Extract the (X, Y) coordinate from the center of the cell holding the provided text.  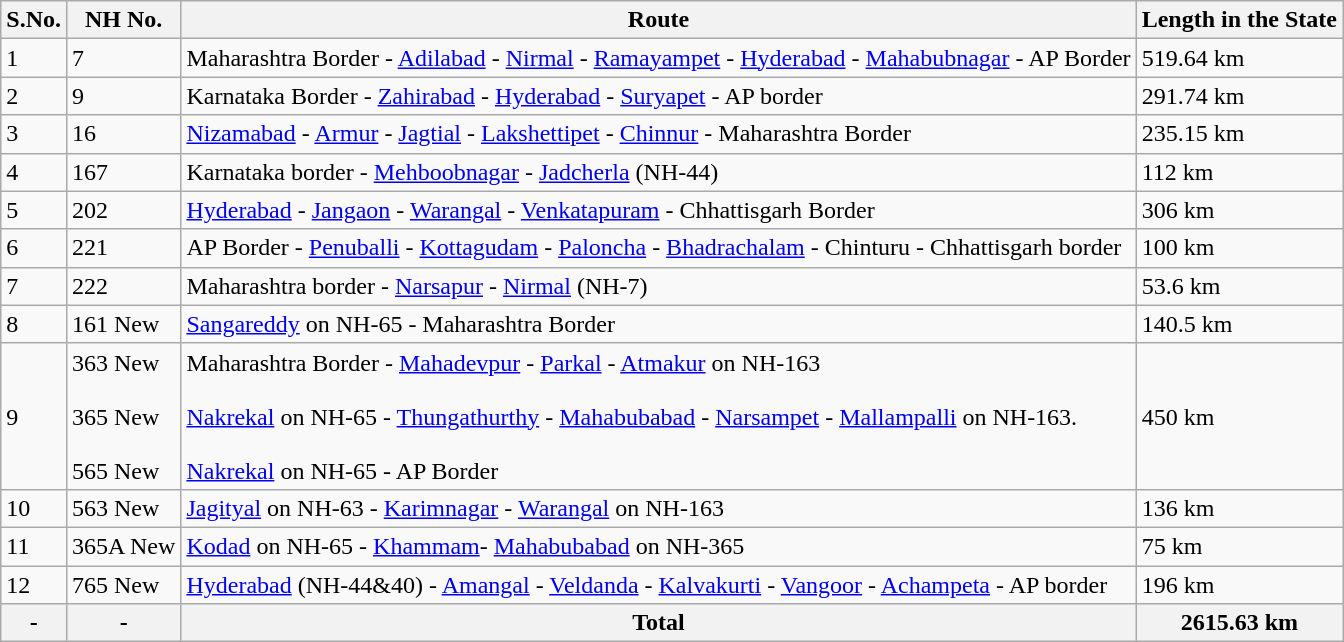
4 (34, 172)
75 km (1239, 546)
Karnataka Border - Zahirabad - Hyderabad - Suryapet - AP border (658, 96)
306 km (1239, 210)
Route (658, 20)
100 km (1239, 248)
765 New (123, 585)
222 (123, 286)
Nizamabad - Armur - Jagtial - Lakshettipet - Chinnur - Maharashtra Border (658, 134)
291.74 km (1239, 96)
5 (34, 210)
AP Border - Penuballi - Kottagudam - Paloncha - Bhadrachalam - Chinturu - Chhattisgarh border (658, 248)
Kodad on NH-65 - Khammam- Mahabubabad on NH-365 (658, 546)
235.15 km (1239, 134)
3 (34, 134)
12 (34, 585)
Maharashtra Border - Adilabad - Nirmal - Ramayampet - Hyderabad - Mahabubnagar - AP Border (658, 58)
Hyderabad - Jangaon - Warangal - Venkatapuram - Chhattisgarh Border (658, 210)
NH No. (123, 20)
6 (34, 248)
112 km (1239, 172)
Sangareddy on NH-65 - Maharashtra Border (658, 324)
Total (658, 623)
Karnataka border - Mehboobnagar - Jadcherla (NH-44) (658, 172)
Hyderabad (NH-44&40) - Amangal - Veldanda - Kalvakurti - Vangoor - Achampeta - AP border (658, 585)
Length in the State (1239, 20)
365A New (123, 546)
11 (34, 546)
167 (123, 172)
2 (34, 96)
1 (34, 58)
10 (34, 508)
140.5 km (1239, 324)
161 New (123, 324)
16 (123, 134)
221 (123, 248)
S.No. (34, 20)
450 km (1239, 416)
519.64 km (1239, 58)
136 km (1239, 508)
363 New 365 New 565 New (123, 416)
Maharashtra border - Narsapur - Nirmal (NH-7) (658, 286)
563 New (123, 508)
8 (34, 324)
Jagityal on NH-63 - Karimnagar - Warangal on NH-163 (658, 508)
202 (123, 210)
53.6 km (1239, 286)
2615.63 km (1239, 623)
196 km (1239, 585)
